Identify which cell holds the provided text, then report its (x, y) central coordinate. 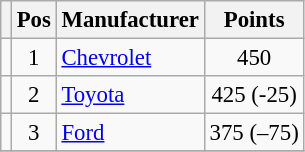
375 (–75) (254, 133)
425 (-25) (254, 95)
Toyota (130, 95)
Manufacturer (130, 20)
2 (34, 95)
Points (254, 20)
Ford (130, 133)
3 (34, 133)
1 (34, 58)
450 (254, 58)
Chevrolet (130, 58)
Pos (34, 20)
